Capture the cell that displays the provided text and extract its (x, y) central coordinate. 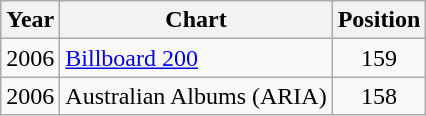
Billboard 200 (196, 58)
Australian Albums (ARIA) (196, 96)
Chart (196, 20)
159 (379, 58)
Position (379, 20)
Year (30, 20)
158 (379, 96)
